Return the (x, y) coordinate for the center point of the cell that contains the specified text.  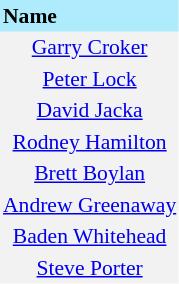
Steve Porter (90, 268)
Rodney Hamilton (90, 142)
Garry Croker (90, 48)
Name (90, 16)
Baden Whitehead (90, 236)
Andrew Greenaway (90, 205)
Brett Boylan (90, 174)
Peter Lock (90, 79)
David Jacka (90, 110)
